Return the (X, Y) coordinate for the center point of the cell that contains the specified text.  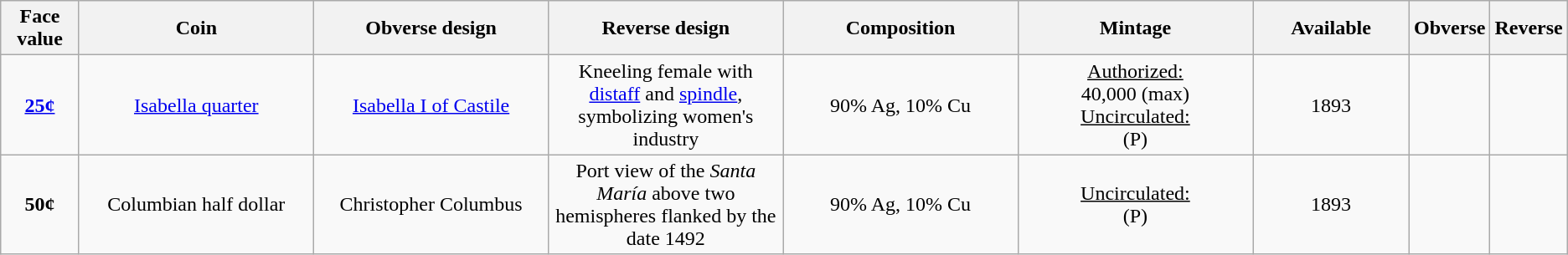
Columbian half dollar (196, 204)
Mintage (1135, 28)
25¢ (40, 105)
50¢ (40, 204)
Obverse design (431, 28)
Reverse (1529, 28)
Isabella I of Castile (431, 105)
Obverse (1450, 28)
Kneeling female with distaff and spindle, symbolizing women's industry (666, 105)
Composition (900, 28)
Reverse design (666, 28)
Face value (40, 28)
Port view of the Santa María above two hemispheres flanked by the date 1492 (666, 204)
Uncirculated: (P) (1135, 204)
Coin (196, 28)
Authorized:40,000 (max)Uncirculated: (P) (1135, 105)
Available (1332, 28)
Christopher Columbus (431, 204)
Isabella quarter (196, 105)
